Identify which cell holds the provided text, then report its [X, Y] central coordinate. 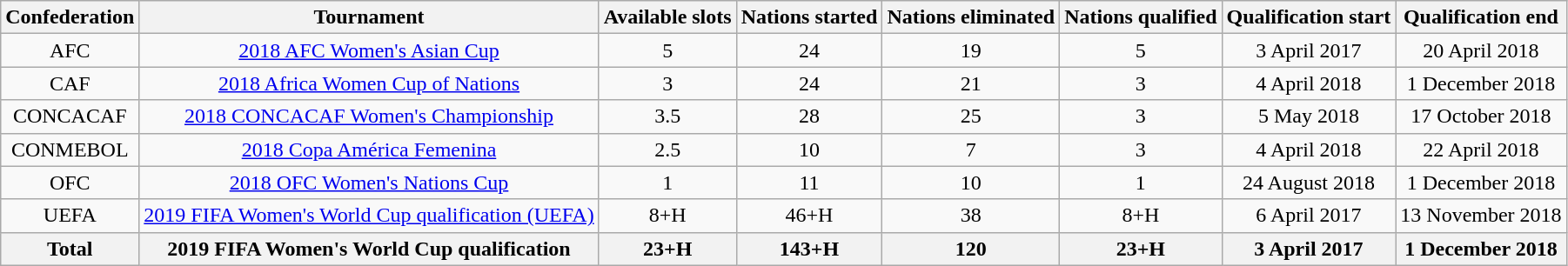
11 [809, 183]
143+H [809, 249]
Qualification end [1481, 17]
20 April 2018 [1481, 50]
2018 Africa Women Cup of Nations [369, 83]
3.5 [667, 116]
2018 OFC Women's Nations Cup [369, 183]
17 October 2018 [1481, 116]
CONCACAF [70, 116]
28 [809, 116]
13 November 2018 [1481, 216]
Total [70, 249]
21 [971, 83]
7 [971, 150]
2018 CONCACAF Women's Championship [369, 116]
AFC [70, 50]
2.5 [667, 150]
2018 AFC Women's Asian Cup [369, 50]
38 [971, 216]
2019 FIFA Women's World Cup qualification (UEFA) [369, 216]
2018 Copa América Femenina [369, 150]
Tournament [369, 17]
6 April 2017 [1309, 216]
46+H [809, 216]
Qualification start [1309, 17]
5 May 2018 [1309, 116]
Nations qualified [1141, 17]
CAF [70, 83]
Nations started [809, 17]
Nations eliminated [971, 17]
Confederation [70, 17]
19 [971, 50]
120 [971, 249]
2019 FIFA Women's World Cup qualification [369, 249]
22 April 2018 [1481, 150]
25 [971, 116]
OFC [70, 183]
CONMEBOL [70, 150]
UEFA [70, 216]
Available slots [667, 17]
24 August 2018 [1309, 183]
